Identify which cell holds the provided text, then report its (x, y) central coordinate. 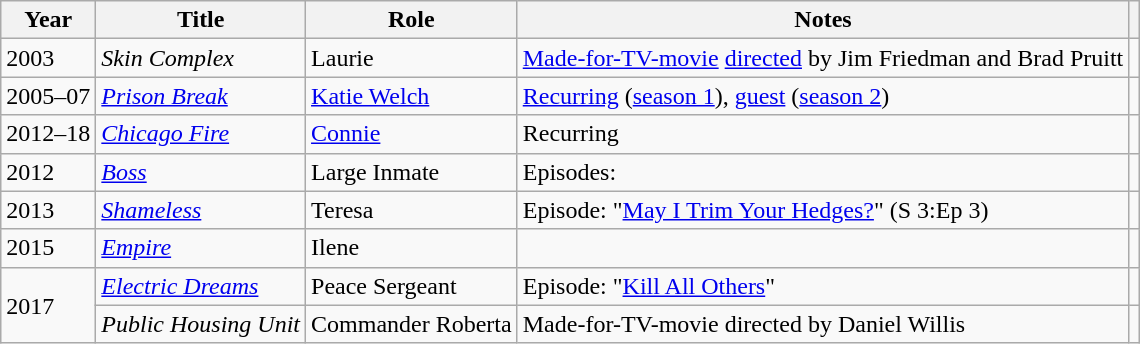
Episode: "Kill All Others" (823, 286)
2012–18 (48, 134)
2017 (48, 305)
Notes (823, 20)
Large Inmate (412, 172)
Year (48, 20)
Empire (201, 248)
Episode: "May I Trim Your Hedges?" (S 3:Ep 3) (823, 210)
Recurring (season 1), guest (season 2) (823, 96)
Boss (201, 172)
2015 (48, 248)
Commander Roberta (412, 324)
Recurring (823, 134)
Ilene (412, 248)
Electric Dreams (201, 286)
Made-for-TV-movie directed by Daniel Willis (823, 324)
Teresa (412, 210)
Skin Complex (201, 58)
2012 (48, 172)
2005–07 (48, 96)
Laurie (412, 58)
Chicago Fire (201, 134)
Made-for-TV-movie directed by Jim Friedman and Brad Pruitt (823, 58)
Role (412, 20)
Katie Welch (412, 96)
Prison Break (201, 96)
Title (201, 20)
Shameless (201, 210)
Public Housing Unit (201, 324)
2003 (48, 58)
Peace Sergeant (412, 286)
Connie (412, 134)
Episodes: (823, 172)
2013 (48, 210)
